Find where the given text appears and provide that cell's center as (X, Y) coordinate. 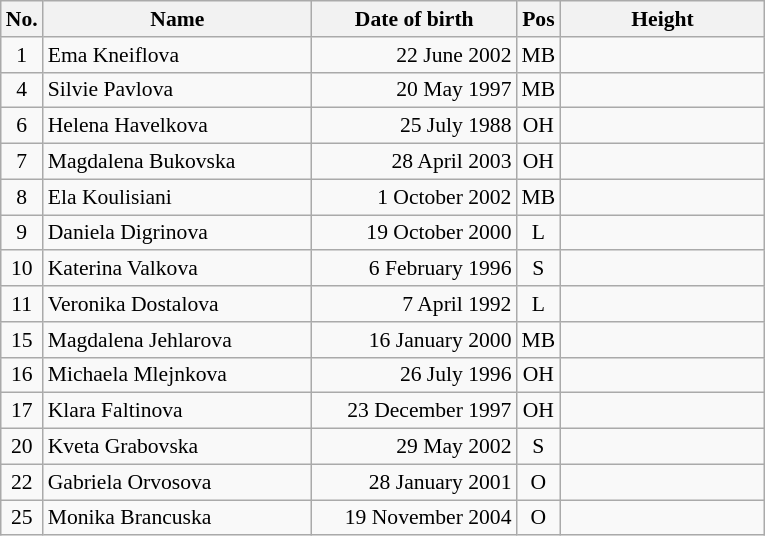
No. (22, 19)
Ema Kneiflova (178, 55)
25 (22, 518)
6 (22, 126)
19 November 2004 (414, 518)
Veronika Dostalova (178, 304)
Date of birth (414, 19)
17 (22, 411)
23 December 1997 (414, 411)
Katerina Valkova (178, 269)
16 January 2000 (414, 340)
26 July 1996 (414, 375)
20 May 1997 (414, 90)
15 (22, 340)
28 January 2001 (414, 482)
Magdalena Bukovska (178, 162)
11 (22, 304)
9 (22, 233)
16 (22, 375)
Helena Havelkova (178, 126)
22 (22, 482)
8 (22, 197)
Pos (538, 19)
Name (178, 19)
6 February 1996 (414, 269)
Height (662, 19)
Silvie Pavlova (178, 90)
Kveta Grabovska (178, 447)
Ela Koulisiani (178, 197)
4 (22, 90)
7 (22, 162)
7 April 1992 (414, 304)
Michaela Mlejnkova (178, 375)
1 October 2002 (414, 197)
19 October 2000 (414, 233)
29 May 2002 (414, 447)
Klara Faltinova (178, 411)
20 (22, 447)
Gabriela Orvosova (178, 482)
Monika Brancuska (178, 518)
1 (22, 55)
28 April 2003 (414, 162)
10 (22, 269)
Magdalena Jehlarova (178, 340)
Daniela Digrinova (178, 233)
22 June 2002 (414, 55)
25 July 1988 (414, 126)
